Identify which cell holds the provided text, then report its (X, Y) central coordinate. 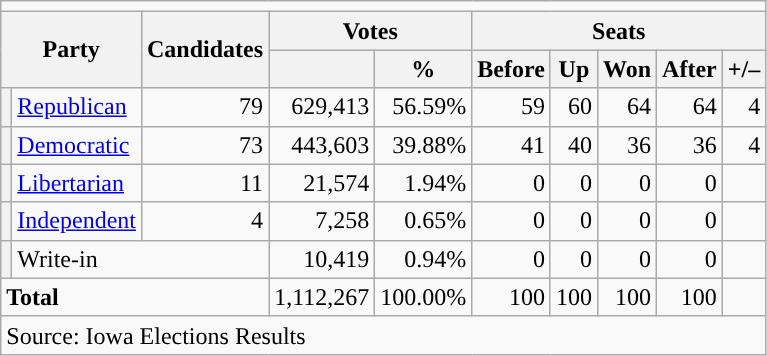
56.59% (424, 107)
100.00% (424, 297)
7,258 (322, 221)
443,603 (322, 145)
Independent (77, 221)
Party (72, 50)
Republican (77, 107)
1,112,267 (322, 297)
After (690, 69)
0.65% (424, 221)
79 (204, 107)
Libertarian (77, 183)
40 (574, 145)
Votes (370, 31)
629,413 (322, 107)
Democratic (77, 145)
1.94% (424, 183)
10,419 (322, 259)
Up (574, 69)
0.94% (424, 259)
Write-in (140, 259)
11 (204, 183)
39.88% (424, 145)
60 (574, 107)
Won (626, 69)
73 (204, 145)
% (424, 69)
41 (512, 145)
21,574 (322, 183)
Seats (619, 31)
Total (135, 297)
+/– (744, 69)
59 (512, 107)
Before (512, 69)
Source: Iowa Elections Results (384, 335)
Candidates (204, 50)
